Locate the cell with the specified text and output its (X, Y) center coordinate. 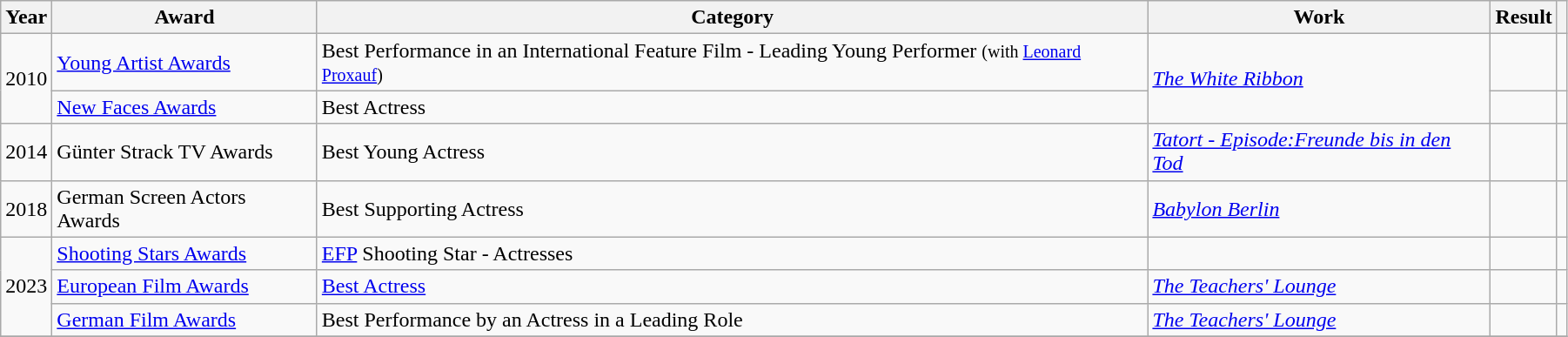
Best Performance by an Actress in a Leading Role (733, 320)
Year (26, 17)
Best Young Actress (733, 152)
Award (184, 17)
Category (733, 17)
Young Artist Awards (184, 63)
European Film Awards (184, 286)
The White Ribbon (1319, 78)
Shooting Stars Awards (184, 253)
2010 (26, 78)
German Film Awards (184, 320)
Tatort - Episode:Freunde bis in den Tod (1319, 152)
2023 (26, 286)
Work (1319, 17)
Result (1524, 17)
Babylon Berlin (1319, 209)
Günter Strack TV Awards (184, 152)
2018 (26, 209)
German Screen Actors Awards (184, 209)
Best Supporting Actress (733, 209)
EFP Shooting Star - Actresses (733, 253)
New Faces Awards (184, 107)
2014 (26, 152)
Best Performance in an International Feature Film - Leading Young Performer (with Leonard Proxauf) (733, 63)
